Pinpoint the cell where the given text exists, returning its [x, y] midpoint coordinate. 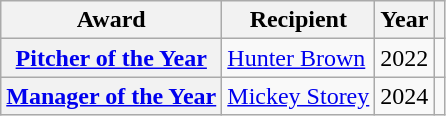
Year [404, 20]
2022 [404, 58]
Mickey Storey [298, 96]
2024 [404, 96]
Pitcher of the Year [112, 58]
Award [112, 20]
Recipient [298, 20]
Manager of the Year [112, 96]
Hunter Brown [298, 58]
